From the cell containing the given text, extract its center point as (x, y) coordinate. 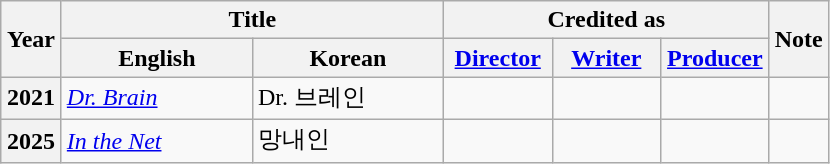
2021 (32, 98)
Title (252, 20)
망내인 (348, 140)
Korean (348, 58)
In the Net (156, 140)
Note (798, 39)
Producer (716, 58)
Credited as (606, 20)
Writer (606, 58)
English (156, 58)
Dr. Brain (156, 98)
Year (32, 39)
Director (498, 58)
Dr. 브레인 (348, 98)
2025 (32, 140)
